Identify which cell holds the provided text, then report its [X, Y] central coordinate. 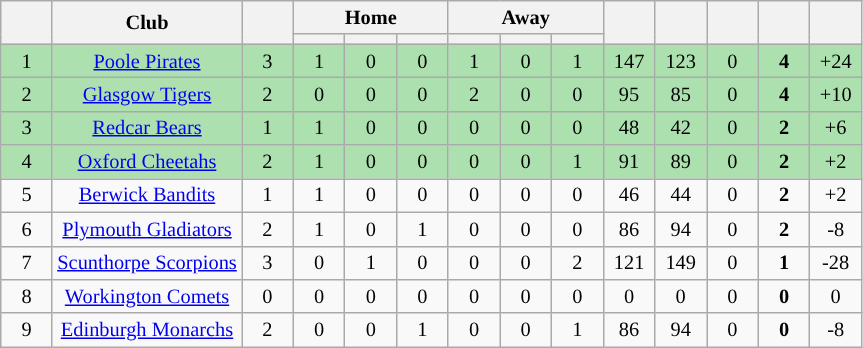
85 [681, 94]
Club [146, 22]
9 [27, 330]
Away [526, 17]
6 [27, 229]
Home [370, 17]
Oxford Cheetahs [146, 162]
147 [629, 61]
Glasgow Tigers [146, 94]
+10 [836, 94]
95 [629, 94]
7 [27, 263]
46 [629, 195]
42 [681, 128]
89 [681, 162]
8 [27, 296]
-28 [836, 263]
Redcar Bears [146, 128]
+24 [836, 61]
+6 [836, 128]
48 [629, 128]
91 [629, 162]
121 [629, 263]
Scunthorpe Scorpions [146, 263]
5 [27, 195]
149 [681, 263]
Edinburgh Monarchs [146, 330]
123 [681, 61]
Workington Comets [146, 296]
Berwick Bandits [146, 195]
44 [681, 195]
Poole Pirates [146, 61]
Plymouth Gladiators [146, 229]
